Find where the given text appears and provide that cell's center as (X, Y) coordinate. 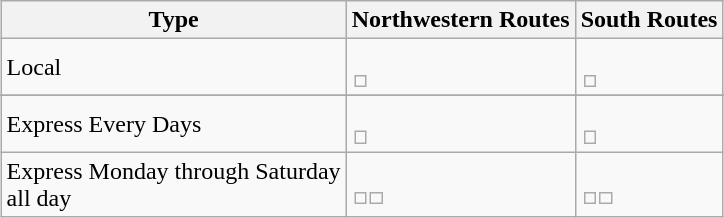
Express Monday through Saturdayall day (174, 184)
Type (174, 20)
Express Every Days (174, 124)
Local (174, 68)
South Routes (649, 20)
Northwestern Routes (460, 20)
